Scan for the cell matching the given text and deliver its (x, y) coordinate at center. 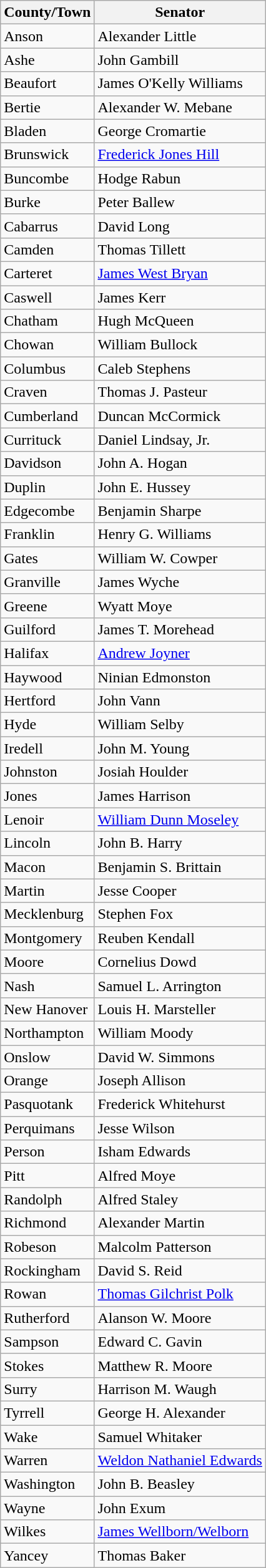
Wayne (47, 1508)
Pitt (47, 1176)
Gates (47, 558)
William Selby (180, 725)
Thomas Gilchrist Polk (180, 1294)
William W. Cowper (180, 558)
David S. Reid (180, 1270)
Duncan McCormick (180, 416)
Randolph (47, 1199)
Matthew R. Moore (180, 1365)
Benjamin Sharpe (180, 511)
Craven (47, 392)
Nash (47, 985)
John A. Hogan (180, 463)
Rockingham (47, 1270)
James Harrison (180, 796)
Bertie (47, 107)
Hodge Rabun (180, 178)
Edward C. Gavin (180, 1342)
Samuel Whitaker (180, 1436)
Stokes (47, 1365)
Brunswick (47, 155)
Chowan (47, 345)
Person (47, 1152)
James Kerr (180, 298)
John E. Hussey (180, 487)
Andrew Joyner (180, 653)
Rowan (47, 1294)
Frederick Jones Hill (180, 155)
Haywood (47, 677)
Bladen (47, 131)
Moore (47, 962)
Beaufort (47, 84)
Cabarrus (47, 226)
Rutherford (47, 1318)
Carteret (47, 273)
Josiah Houlder (180, 772)
Greene (47, 606)
Wake (47, 1436)
Lenoir (47, 820)
Buncombe (47, 178)
David W. Simmons (180, 1057)
Caleb Stephens (180, 369)
Cornelius Dowd (180, 962)
Peter Ballew (180, 202)
Henry G. Williams (180, 535)
James O'Kelly Williams (180, 84)
Alanson W. Moore (180, 1318)
Burke (47, 202)
Anson (47, 36)
James Wellborn/Welborn (180, 1532)
Johnston (47, 772)
Malcolm Patterson (180, 1247)
John Gambill (180, 60)
Yancey (47, 1556)
Thomas Baker (180, 1556)
Alexander W. Mebane (180, 107)
Franklin (47, 535)
Joseph Allison (180, 1081)
Lincoln (47, 843)
Hyde (47, 725)
Washington (47, 1484)
Jesse Cooper (180, 891)
Frederick Whitehurst (180, 1105)
William Dunn Moseley (180, 820)
Iredell (47, 748)
Richmond (47, 1223)
William Bullock (180, 345)
Harrison M. Waugh (180, 1389)
Benjamin S. Brittain (180, 867)
Martin (47, 891)
Stephen Fox (180, 914)
Thomas J. Pasteur (180, 392)
Camden (47, 249)
Tyrrell (47, 1413)
Chatham (47, 321)
John Vann (180, 701)
Wilkes (47, 1532)
Granville (47, 582)
John Exum (180, 1508)
Montgomery (47, 938)
Perquimans (47, 1128)
Orange (47, 1081)
Daniel Lindsay, Jr. (180, 440)
County/Town (47, 12)
Sampson (47, 1342)
Warren (47, 1461)
Pasquotank (47, 1105)
James West Bryan (180, 273)
Alfred Staley (180, 1199)
Senator (180, 12)
Samuel L. Arrington (180, 985)
James T. Morehead (180, 629)
Davidson (47, 463)
Onslow (47, 1057)
Wyatt Moye (180, 606)
Ninian Edmonston (180, 677)
Cumberland (47, 416)
George H. Alexander (180, 1413)
James Wyche (180, 582)
Halifax (47, 653)
New Hanover (47, 1009)
Alexander Martin (180, 1223)
Isham Edwards (180, 1152)
John B. Harry (180, 843)
Hertford (47, 701)
Louis H. Marsteller (180, 1009)
Thomas Tillett (180, 249)
Alexander Little (180, 36)
David Long (180, 226)
Guilford (47, 629)
Reuben Kendall (180, 938)
Surry (47, 1389)
Robeson (47, 1247)
Jesse Wilson (180, 1128)
John B. Beasley (180, 1484)
Currituck (47, 440)
Jones (47, 796)
Ashe (47, 60)
Hugh McQueen (180, 321)
Northampton (47, 1033)
Mecklenburg (47, 914)
Columbus (47, 369)
Weldon Nathaniel Edwards (180, 1461)
John M. Young (180, 748)
Caswell (47, 298)
Alfred Moye (180, 1176)
Macon (47, 867)
George Cromartie (180, 131)
Duplin (47, 487)
Edgecombe (47, 511)
William Moody (180, 1033)
